Output the (x, y) coordinate of the center of the cell containing the given text.  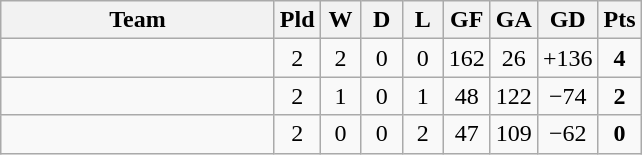
26 (514, 58)
109 (514, 134)
162 (466, 58)
GA (514, 20)
GD (568, 20)
Pld (297, 20)
+136 (568, 58)
48 (466, 96)
L (422, 20)
W (340, 20)
47 (466, 134)
−74 (568, 96)
Team (138, 20)
D (382, 20)
GF (466, 20)
122 (514, 96)
Pts (620, 20)
4 (620, 58)
−62 (568, 134)
